Pinpoint the cell where the given text exists, returning its [x, y] midpoint coordinate. 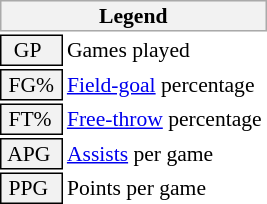
Points per game [166, 188]
Games played [166, 50]
Assists per game [166, 154]
Legend [134, 16]
Free-throw percentage [166, 120]
GP [31, 50]
FG% [31, 85]
APG [31, 154]
FT% [31, 120]
Field-goal percentage [166, 85]
PPG [31, 188]
